Capture the cell that displays the provided text and extract its (x, y) central coordinate. 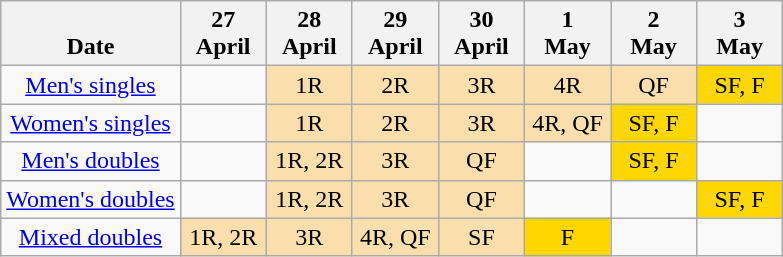
SF (481, 237)
28April (309, 34)
1May (567, 34)
29April (395, 34)
3May (740, 34)
30April (481, 34)
Women's doubles (90, 199)
Mixed doubles (90, 237)
Women's singles (90, 123)
F (567, 237)
Date (90, 34)
Men's doubles (90, 161)
4R (567, 85)
2May (653, 34)
27April (223, 34)
Men's singles (90, 85)
